Pinpoint the cell where the given text exists, returning its (X, Y) midpoint coordinate. 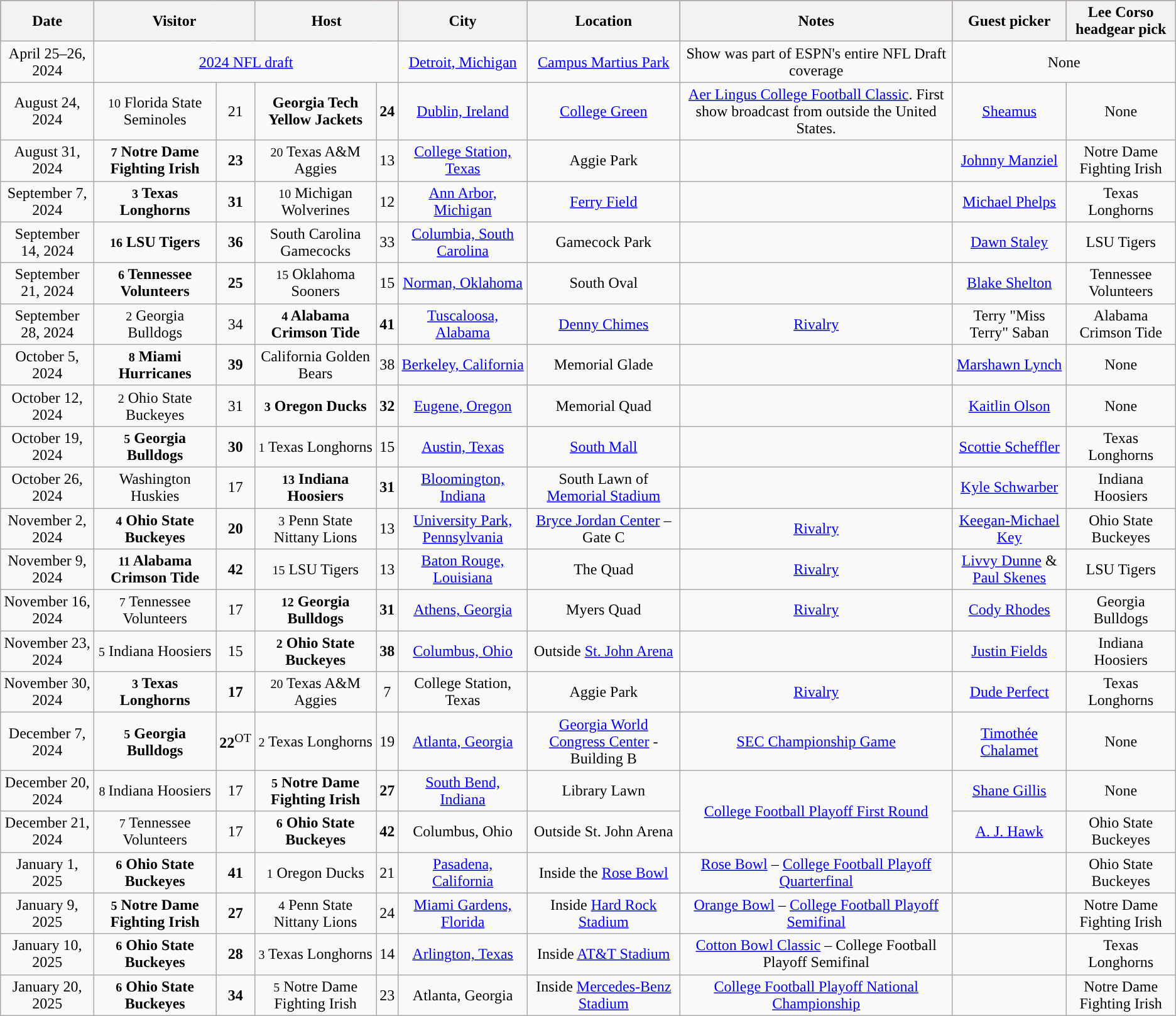
The Quad (603, 569)
College Football Playoff First Round (816, 811)
10 Michigan Wolverines (315, 201)
Ferry Field (603, 201)
12 Georgia Bulldogs (315, 611)
Show was part of ESPN's entire NFL Draft coverage (816, 62)
8 Miami Hurricanes (155, 364)
4 Ohio State Buckeyes (155, 528)
Blake Shelton (1009, 283)
Cotton Bowl Classic – College Football Playoff Semifinal (816, 954)
Berkeley, California (463, 364)
Scottie Scheffler (1009, 446)
January 1, 2025 (48, 872)
A. J. Hawk (1009, 832)
August 31, 2024 (48, 161)
7 Notre Dame Fighting Irish (155, 161)
South Carolina Gamecocks (315, 243)
10 Florida State Seminoles (155, 111)
University Park, Pennsylvania (463, 528)
Bryce Jordan Center – Gate C (603, 528)
28 (236, 954)
Location (603, 21)
39 (236, 364)
Memorial Glade (603, 364)
College Green (603, 111)
8 Indiana Hoosiers (155, 790)
19 (387, 741)
South Lawn of Memorial Stadium (603, 488)
January 20, 2025 (48, 995)
South Bend, Indiana (463, 790)
April 25–26, 2024 (48, 62)
December 21, 2024 (48, 832)
36 (236, 243)
Aer Lingus College Football Classic. First show broadcast from outside the United States. (816, 111)
14 (387, 954)
Denny Chimes (603, 324)
September 28, 2024 (48, 324)
November 2, 2024 (48, 528)
12 (387, 201)
16 LSU Tigers (155, 243)
Rose Bowl – College Football Playoff Quarterfinal (816, 872)
SEC Championship Game (816, 741)
September 21, 2024 (48, 283)
Alabama Crimson Tide (1121, 324)
Kaitlin Olson (1009, 406)
Bloomington, Indiana (463, 488)
15 LSU Tigers (315, 569)
Lee Corso headgear pick (1121, 21)
Justin Fields (1009, 651)
4 Alabama Crimson Tide (315, 324)
Marshawn Lynch (1009, 364)
Timothée Chalamet (1009, 741)
25 (236, 283)
October 12, 2024 (48, 406)
Detroit, Michigan (463, 62)
Georgia Bulldogs (1121, 611)
Shane Gillis (1009, 790)
October 19, 2024 (48, 446)
November 30, 2024 (48, 692)
Guest picker (1009, 21)
October 26, 2024 (48, 488)
November 9, 2024 (48, 569)
January 10, 2025 (48, 954)
Washington Huskies (155, 488)
Georgia Tech Yellow Jackets (315, 111)
33 (387, 243)
6 Tennessee Volunteers (155, 283)
Orange Bowl – College Football Playoff Semifinal (816, 914)
7 (387, 692)
20 (236, 528)
Pasadena, California (463, 872)
Campus Martius Park (603, 62)
Memorial Quad (603, 406)
August 24, 2024 (48, 111)
11 Alabama Crimson Tide (155, 569)
Myers Quad (603, 611)
Miami Gardens, Florida (463, 914)
Inside Mercedes-Benz Stadium (603, 995)
Dublin, Ireland (463, 111)
Arlington, Texas (463, 954)
October 5, 2024 (48, 364)
January 9, 2025 (48, 914)
Michael Phelps (1009, 201)
5 Indiana Hoosiers (155, 651)
Georgia World Congress Center - Building B (603, 741)
2024 NFL draft (246, 62)
22OT (236, 741)
3 Penn State Nittany Lions (315, 528)
Athens, Georgia (463, 611)
4 Penn State Nittany Lions (315, 914)
Dude Perfect (1009, 692)
South Mall (603, 446)
Gamecock Park (603, 243)
Keegan-Michael Key (1009, 528)
November 23, 2024 (48, 651)
13 Indiana Hoosiers (315, 488)
Cody Rhodes (1009, 611)
Columbia, South Carolina (463, 243)
Baton Rouge, Louisiana (463, 569)
September 7, 2024 (48, 201)
Livvy Dunne & Paul Skenes (1009, 569)
32 (387, 406)
Date (48, 21)
Norman, Oklahoma (463, 283)
Ann Arbor, Michigan (463, 201)
Dawn Staley (1009, 243)
Tennessee Volunteers (1121, 283)
1 Oregon Ducks (315, 872)
Host (327, 21)
Visitor (175, 21)
College Football Playoff National Championship (816, 995)
December 20, 2024 (48, 790)
Eugene, Oregon (463, 406)
Kyle Schwarber (1009, 488)
December 7, 2024 (48, 741)
Johnny Manziel (1009, 161)
Inside the Rose Bowl (603, 872)
2 Georgia Bulldogs (155, 324)
Terry "Miss Terry" Saban (1009, 324)
Tuscaloosa, Alabama (463, 324)
Library Lawn (603, 790)
Inside Hard Rock Stadium (603, 914)
Inside AT&T Stadium (603, 954)
2 Texas Longhorns (315, 741)
3 Oregon Ducks (315, 406)
City (463, 21)
South Oval (603, 283)
Austin, Texas (463, 446)
November 16, 2024 (48, 611)
1 Texas Longhorns (315, 446)
September 14, 2024 (48, 243)
15 Oklahoma Sooners (315, 283)
Sheamus (1009, 111)
California Golden Bears (315, 364)
30 (236, 446)
Notes (816, 21)
